Find where the given text appears and provide that cell's center as [X, Y] coordinate. 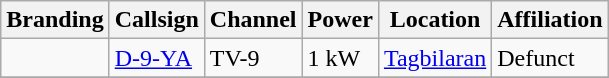
Tagbilaran [434, 58]
1 kW [340, 58]
Channel [253, 20]
Defunct [550, 58]
Branding [55, 20]
TV-9 [253, 58]
D-9-YA [156, 58]
Location [434, 20]
Callsign [156, 20]
Affiliation [550, 20]
Power [340, 20]
